For the text-containing cell, return its midpoint in [x, y] coordinate format. 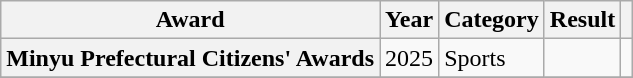
Result [582, 20]
Sports [492, 58]
Year [410, 20]
Minyu Prefectural Citizens' Awards [190, 58]
Award [190, 20]
2025 [410, 58]
Category [492, 20]
